Capture the cell that displays the provided text and extract its (x, y) central coordinate. 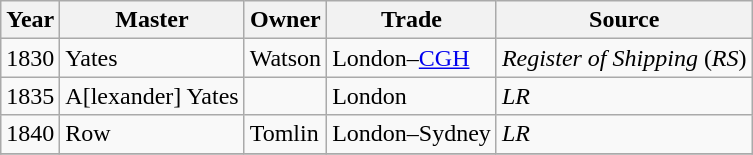
Master (152, 20)
Trade (412, 20)
Watson (285, 58)
London (412, 96)
Source (624, 20)
1840 (30, 134)
London–Sydney (412, 134)
London–CGH (412, 58)
A[lexander] Yates (152, 96)
1830 (30, 58)
Tomlin (285, 134)
Row (152, 134)
Register of Shipping (RS) (624, 58)
1835 (30, 96)
Owner (285, 20)
Yates (152, 58)
Year (30, 20)
